Provide the [x, y] coordinate of the cell's center where the given text is located.  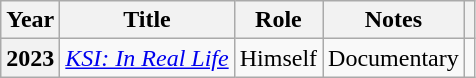
Title [147, 20]
Himself [278, 58]
Notes [394, 20]
Documentary [394, 58]
2023 [30, 58]
KSI: In Real Life [147, 58]
Year [30, 20]
Role [278, 20]
